Identify which cell holds the provided text, then report its [X, Y] central coordinate. 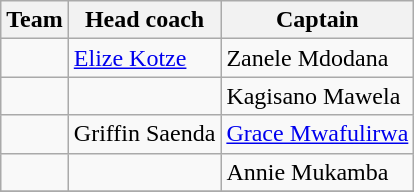
Annie Mukamba [318, 172]
Team [35, 20]
Zanele Mdodana [318, 58]
Head coach [144, 20]
Grace Mwafulirwa [318, 134]
Kagisano Mawela [318, 96]
Captain [318, 20]
Griffin Saenda [144, 134]
Elize Kotze [144, 58]
